Search for the cell housing the specified text and yield its [X, Y] center coordinate. 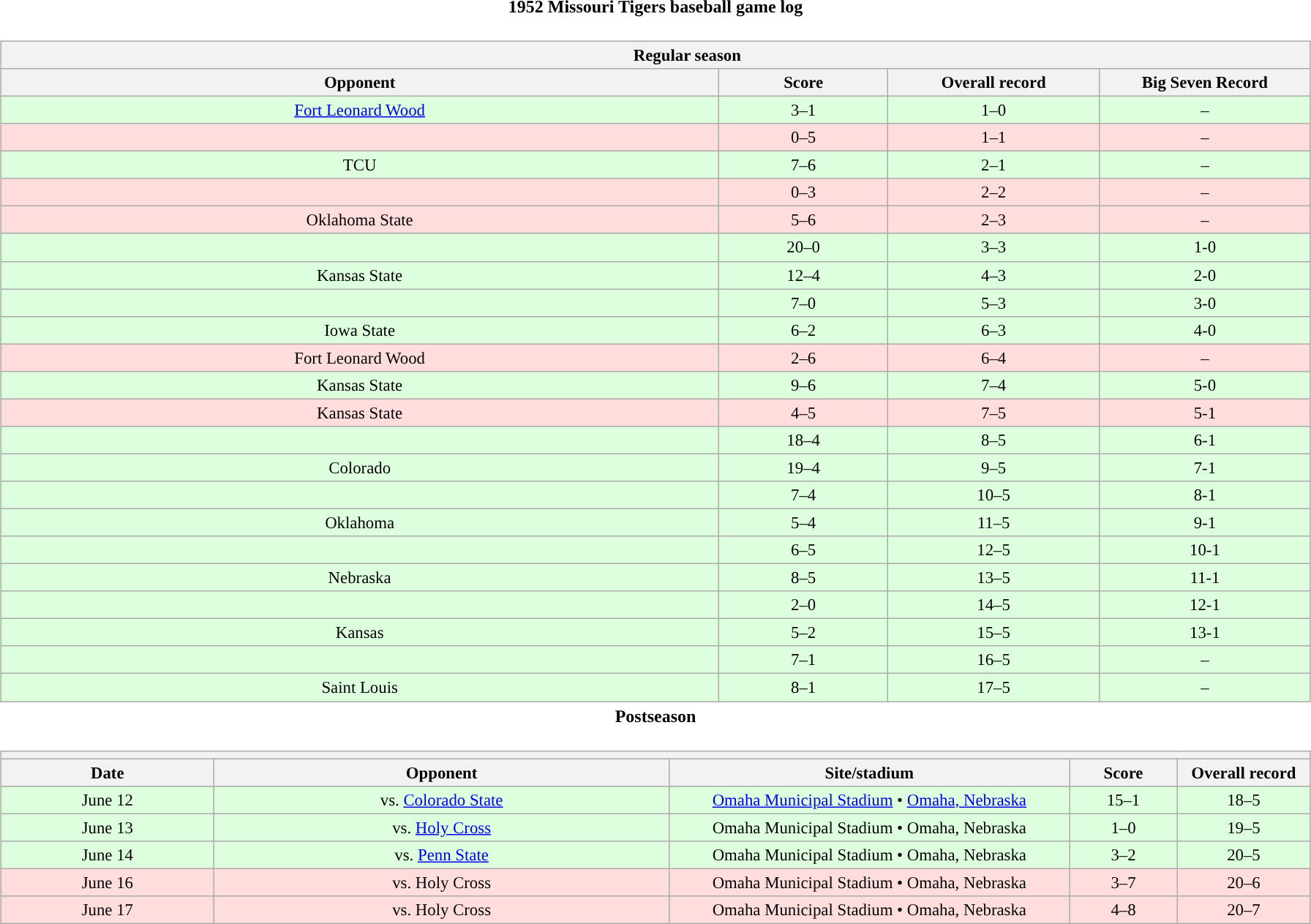
Iowa State [360, 330]
3-0 [1204, 303]
2-0 [1204, 275]
Big Seven Record [1204, 83]
1-0 [1204, 247]
Saint Louis [360, 688]
6–2 [803, 330]
Oklahoma State [360, 220]
11–5 [993, 522]
9–6 [803, 385]
11-1 [1204, 578]
12–4 [803, 275]
Nebraska [360, 578]
6-1 [1204, 440]
7–1 [803, 660]
19–5 [1244, 827]
Kansas [360, 633]
vs. Penn State [442, 854]
6–3 [993, 330]
17–5 [993, 688]
13-1 [1204, 633]
Colorado [360, 467]
18–4 [803, 440]
June 14 [108, 854]
18–5 [1244, 800]
8-1 [1204, 495]
3–1 [803, 110]
TCU [360, 165]
10–5 [993, 495]
5–4 [803, 522]
3–2 [1123, 854]
6–4 [993, 358]
19–4 [803, 467]
5–6 [803, 220]
2–2 [993, 192]
5–2 [803, 633]
7–6 [803, 165]
7-1 [1204, 467]
June 13 [108, 827]
0–5 [803, 138]
Regular season [655, 55]
20–0 [803, 247]
June 16 [108, 882]
9-1 [1204, 522]
4-0 [1204, 330]
4–3 [993, 275]
8–1 [803, 688]
15–5 [993, 633]
7–0 [803, 303]
20–6 [1244, 882]
5–3 [993, 303]
1–1 [993, 138]
4–5 [803, 413]
10-1 [1204, 550]
12-1 [1204, 605]
4–8 [1123, 910]
2–1 [993, 165]
3–7 [1123, 882]
2–0 [803, 605]
Oklahoma [360, 522]
13–5 [993, 578]
15–1 [1123, 800]
Date [108, 773]
0–3 [803, 192]
Site/stadium [869, 773]
2–6 [803, 358]
7–5 [993, 413]
20–5 [1244, 854]
5-1 [1204, 413]
20–7 [1244, 910]
16–5 [993, 660]
14–5 [993, 605]
9–5 [993, 467]
vs. Colorado State [442, 800]
12–5 [993, 550]
5-0 [1204, 385]
June 12 [108, 800]
3–3 [993, 247]
June 17 [108, 910]
2–3 [993, 220]
6–5 [803, 550]
